Determine the [X, Y] coordinate at the center of the cell enclosing the given text.  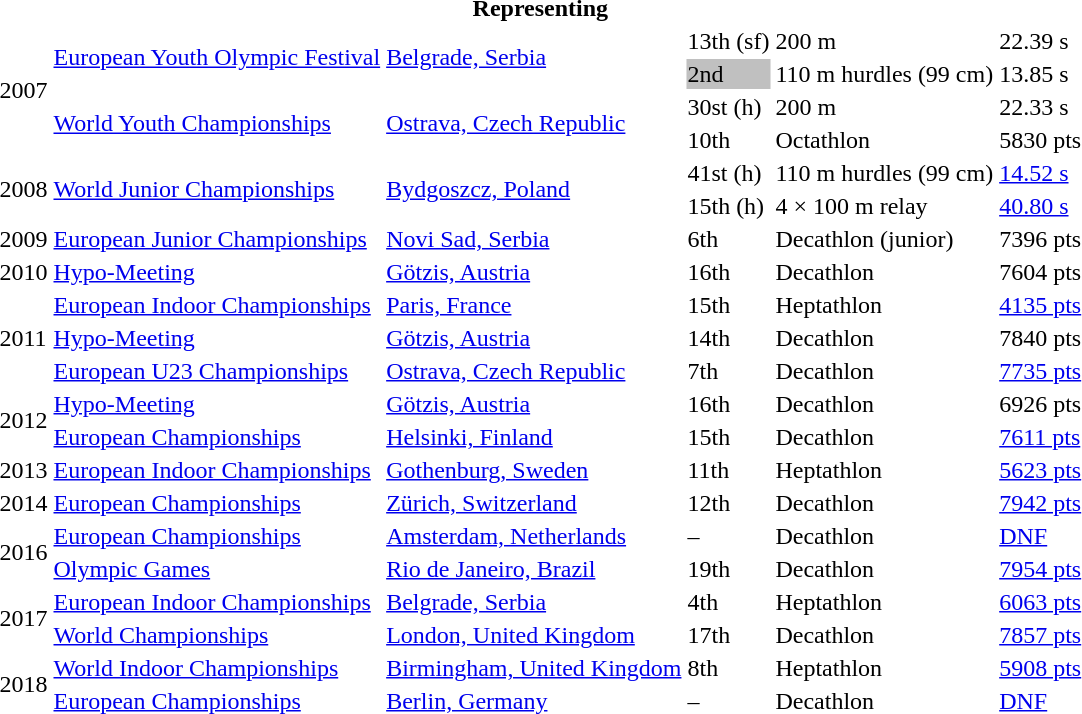
Zürich, Switzerland [534, 503]
15th (h) [728, 206]
8th [728, 668]
19th [728, 569]
– [728, 536]
European Youth Olympic Festival [217, 58]
World Junior Championships [217, 190]
Decathlon (junior) [884, 239]
4 × 100 m relay [884, 206]
Rio de Janeiro, Brazil [534, 569]
12th [728, 503]
Helsinki, Finland [534, 437]
4th [728, 602]
30st (h) [728, 107]
Birmingham, United Kingdom [534, 668]
Olympic Games [217, 569]
41st (h) [728, 173]
Paris, France [534, 305]
13th (sf) [728, 41]
World Championships [217, 635]
Amsterdam, Netherlands [534, 536]
European U23 Championships [217, 371]
Gothenburg, Sweden [534, 470]
London, United Kingdom [534, 635]
European Junior Championships [217, 239]
World Indoor Championships [217, 668]
Bydgoszcz, Poland [534, 190]
2nd [728, 74]
10th [728, 140]
14th [728, 338]
7th [728, 371]
Novi Sad, Serbia [534, 239]
6th [728, 239]
17th [728, 635]
11th [728, 470]
World Youth Championships [217, 124]
Octathlon [884, 140]
